Find where the given text appears and provide that cell's center as (x, y) coordinate. 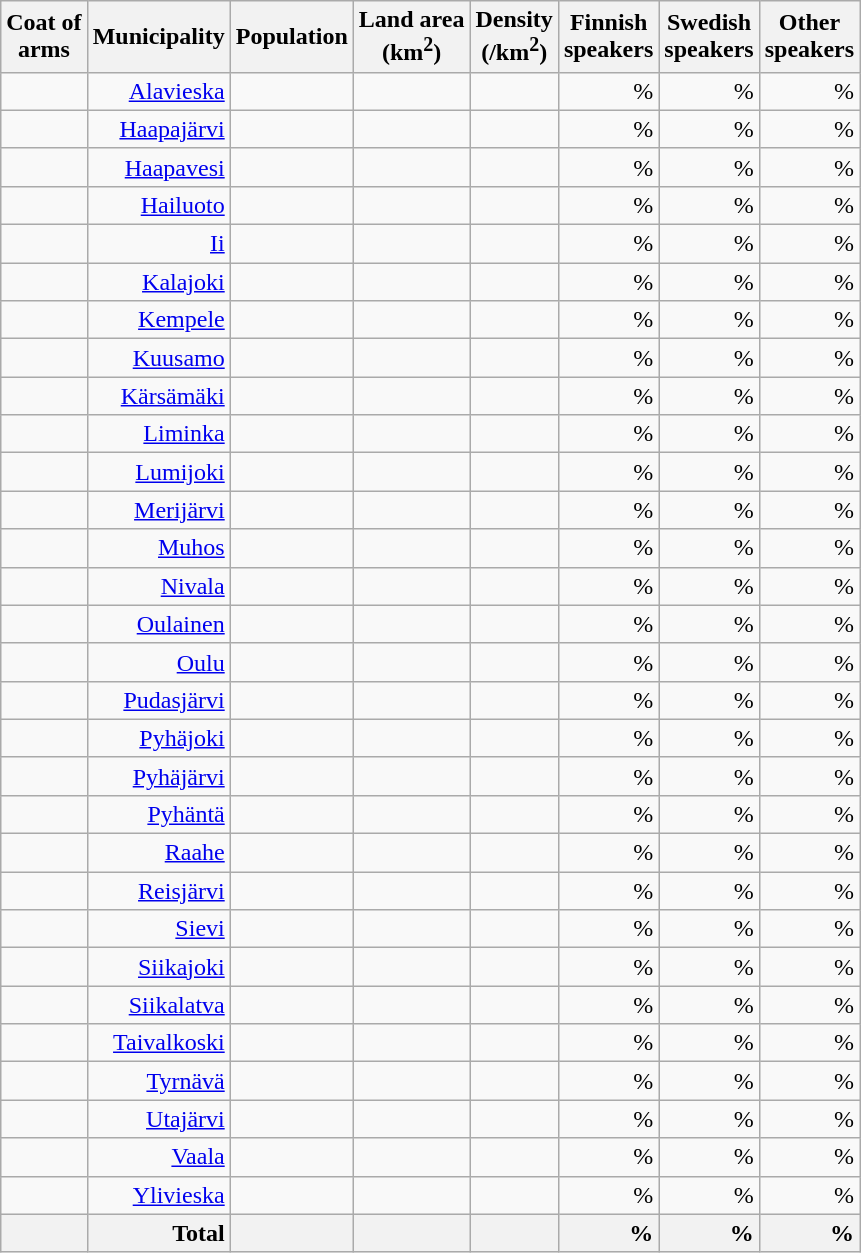
Oulu (158, 662)
Total (158, 1233)
Haapavesi (158, 167)
Otherspeakers (809, 37)
Sievi (158, 929)
Kempele (158, 320)
Reisjärvi (158, 891)
Vaala (158, 1157)
Nivala (158, 586)
Pyhäntä (158, 814)
Taivalkoski (158, 1043)
Coat ofarms (44, 37)
Pyhäjärvi (158, 776)
Merijärvi (158, 510)
Population (292, 37)
Swedishspeakers (709, 37)
Muhos (158, 548)
Siikajoki (158, 967)
Haapajärvi (158, 129)
Raahe (158, 853)
Siikalatva (158, 1005)
Kärsämäki (158, 396)
Pyhäjoki (158, 738)
Land area(km2) (412, 37)
Hailuoto (158, 205)
Density(/km2) (514, 37)
Utajärvi (158, 1119)
Oulainen (158, 624)
Kalajoki (158, 282)
Finnishspeakers (608, 37)
Municipality (158, 37)
Liminka (158, 434)
Pudasjärvi (158, 700)
Kuusamo (158, 358)
Lumijoki (158, 472)
Alavieska (158, 91)
Ylivieska (158, 1195)
Tyrnävä (158, 1081)
Ii (158, 244)
